Search for the cell housing the specified text and yield its [x, y] center coordinate. 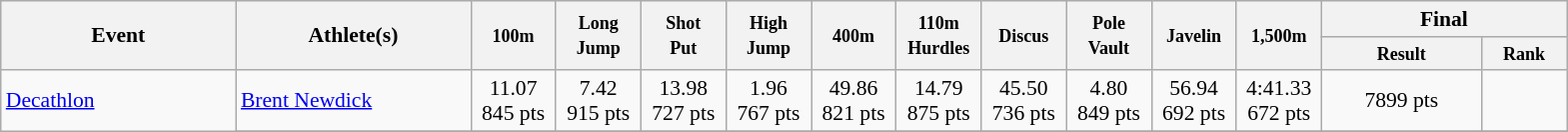
Rank [1523, 54]
110mHurdles [939, 36]
LongJump [598, 36]
Discus [1023, 36]
Javelin [1193, 36]
100m [514, 36]
11.07845 pts [514, 100]
7899 pts [1401, 100]
4.80849 pts [1109, 100]
PoleVault [1109, 36]
13.98727 pts [684, 100]
Final [1443, 19]
4:41.33672 pts [1279, 100]
ShotPut [684, 36]
56.94692 pts [1193, 100]
400m [853, 36]
49.86821 pts [853, 100]
1.96767 pts [768, 100]
Event [118, 36]
Athlete(s) [354, 36]
14.79875 pts [939, 100]
45.50736 pts [1023, 100]
Brent Newdick [354, 100]
HighJump [768, 36]
Result [1401, 54]
1,500m [1279, 36]
7.42915 pts [598, 100]
Decathlon [118, 100]
